Return (X, Y) of the center of cell containing provided text 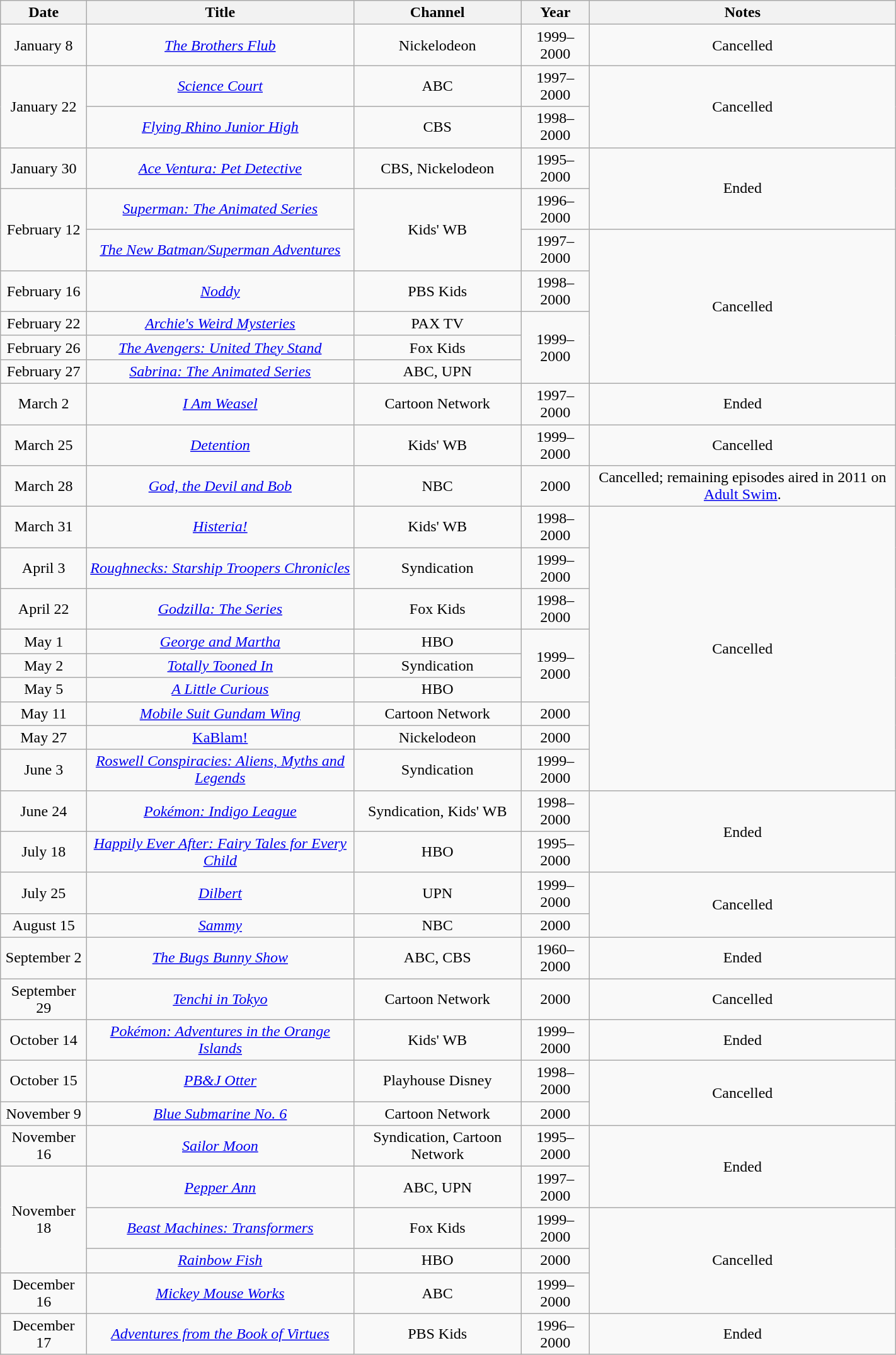
Tenchi in Tokyo (221, 998)
August 15 (44, 925)
A Little Curious (221, 689)
Rainbow Fish (221, 1260)
October 14 (44, 1040)
PB&J Otter (221, 1081)
Date (44, 13)
Notes (742, 13)
Godzilla: The Series (221, 609)
Detention (221, 445)
Roswell Conspiracies: Aliens, Myths and Legends (221, 770)
December 16 (44, 1293)
1960–2000 (555, 958)
October 15 (44, 1081)
Mickey Mouse Works (221, 1293)
The New Batman/Superman Adventures (221, 250)
Flying Rhino Junior High (221, 127)
May 11 (44, 713)
June 24 (44, 810)
May 1 (44, 642)
April 22 (44, 609)
May 5 (44, 689)
Playhouse Disney (437, 1081)
Pepper Ann (221, 1187)
January 8 (44, 45)
March 25 (44, 445)
Syndication, Cartoon Network (437, 1146)
November 9 (44, 1114)
Roughnecks: Starship Troopers Chronicles (221, 568)
March 31 (44, 527)
April 3 (44, 568)
CBS, Nickelodeon (437, 168)
Title (221, 13)
Histeria! (221, 527)
CBS (437, 127)
Year (555, 13)
Syndication, Kids' WB (437, 810)
Dilbert (221, 892)
Adventures from the Book of Virtues (221, 1334)
May 2 (44, 666)
January 30 (44, 168)
Blue Submarine No. 6 (221, 1114)
KaBlam! (221, 737)
Pokémon: Indigo League (221, 810)
UPN (437, 892)
July 18 (44, 852)
November 16 (44, 1146)
George and Martha (221, 642)
February 22 (44, 323)
PAX TV (437, 323)
Cancelled; remaining episodes aired in 2011 on Adult Swim. (742, 487)
Science Court (221, 86)
Mobile Suit Gundam Wing (221, 713)
Sabrina: The Animated Series (221, 371)
Happily Ever After: Fairy Tales for Every Child (221, 852)
The Avengers: United They Stand (221, 347)
The Brothers Flub (221, 45)
March 2 (44, 403)
Superman: The Animated Series (221, 209)
ABC, CBS (437, 958)
God, the Devil and Bob (221, 487)
February 26 (44, 347)
Beast Machines: Transformers (221, 1228)
Pokémon: Adventures in the Orange Islands (221, 1040)
July 25 (44, 892)
Channel (437, 13)
March 28 (44, 487)
May 27 (44, 737)
January 22 (44, 107)
Sailor Moon (221, 1146)
February 27 (44, 371)
Archie's Weird Mysteries (221, 323)
September 2 (44, 958)
September 29 (44, 998)
November 18 (44, 1219)
Noddy (221, 291)
Sammy (221, 925)
February 12 (44, 229)
June 3 (44, 770)
February 16 (44, 291)
I Am Weasel (221, 403)
Ace Ventura: Pet Detective (221, 168)
December 17 (44, 1334)
Totally Tooned In (221, 666)
The Bugs Bunny Show (221, 958)
